Identify which cell holds the provided text, then report its [x, y] central coordinate. 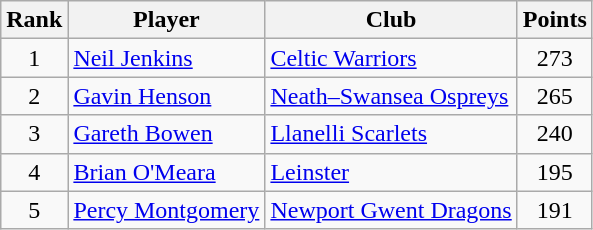
240 [554, 134]
Points [554, 20]
Club [391, 20]
265 [554, 96]
Newport Gwent Dragons [391, 210]
Gareth Bowen [166, 134]
Leinster [391, 172]
1 [34, 58]
Neath–Swansea Ospreys [391, 96]
273 [554, 58]
2 [34, 96]
Rank [34, 20]
Player [166, 20]
195 [554, 172]
Celtic Warriors [391, 58]
3 [34, 134]
Neil Jenkins [166, 58]
191 [554, 210]
Brian O'Meara [166, 172]
Llanelli Scarlets [391, 134]
5 [34, 210]
Gavin Henson [166, 96]
4 [34, 172]
Percy Montgomery [166, 210]
